Provide the (x, y) coordinate of the cell's center where the given text is located.  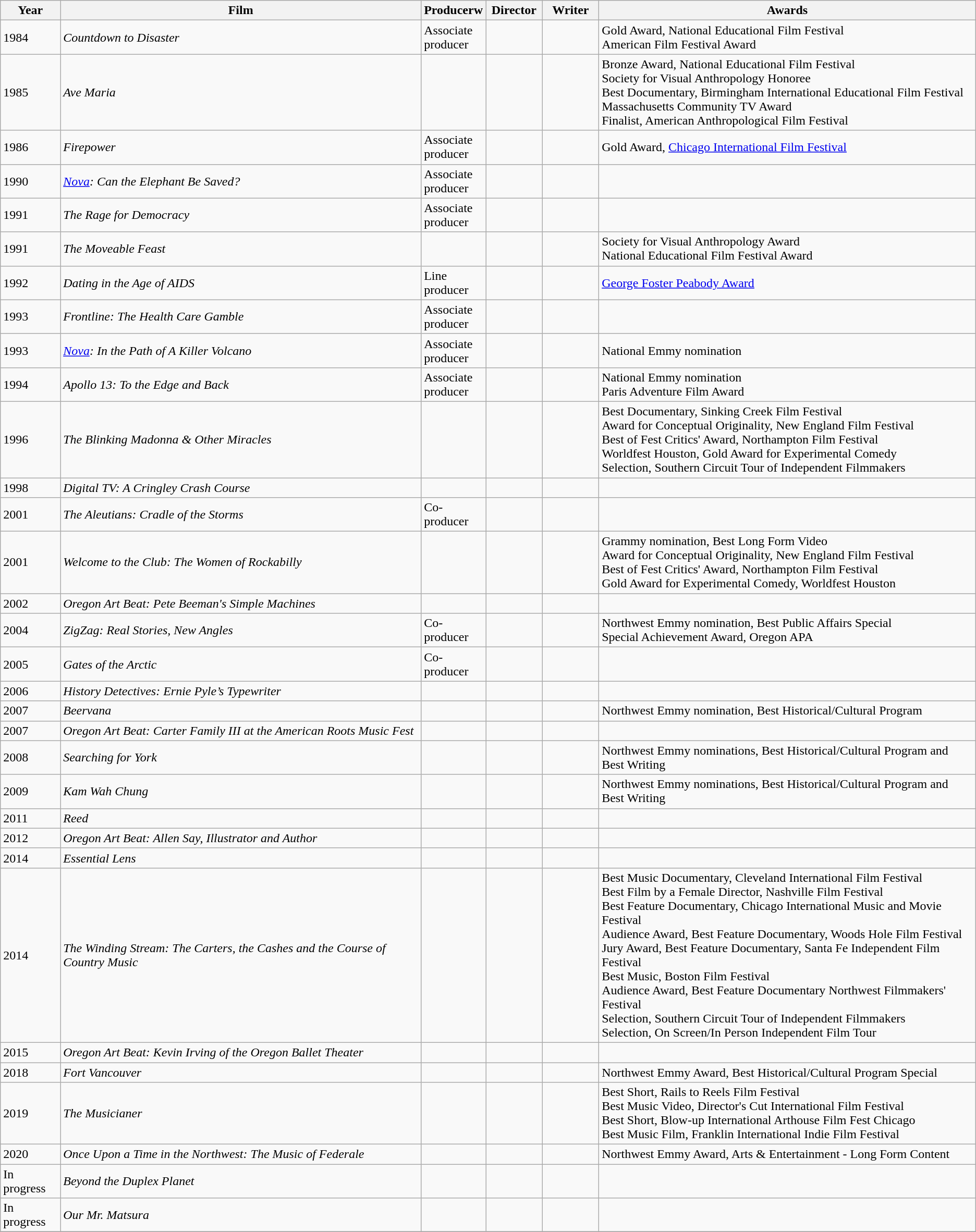
1998 (30, 487)
Society for Visual Anthropology AwardNational Educational Film Festival Award (787, 249)
Gold Award, Chicago International Film Festival (787, 147)
Essential Lens (241, 858)
The Winding Stream: The Carters, the Cashes and the Course of Country Music (241, 955)
Searching for York (241, 758)
Beyond the Duplex Planet (241, 1181)
2008 (30, 758)
National Emmy nominationParis Adventure Film Award (787, 385)
Oregon Art Beat: Pete Beeman's Simple Machines (241, 603)
Ave Maria (241, 92)
1994 (30, 385)
Oregon Art Beat: Carter Family III at the American Roots Music Fest (241, 731)
Year (30, 10)
The Musicianer (241, 1113)
2015 (30, 1052)
Kam Wah Chung (241, 791)
The Moveable Feast (241, 249)
2005 (30, 664)
Welcome to the Club: The Women of Rockabilly (241, 563)
2011 (30, 818)
2004 (30, 631)
Writer (570, 10)
2002 (30, 603)
Firepower (241, 147)
The Blinking Madonna & Other Miracles (241, 439)
Once Upon a Time in the Northwest: The Music of Federale (241, 1154)
2006 (30, 691)
Line producer (454, 282)
Nova: Can the Elephant Be Saved? (241, 181)
1985 (30, 92)
Northwest Emmy nomination, Best Historical/Cultural Program (787, 711)
The Rage for Democracy (241, 215)
Director (514, 10)
Oregon Art Beat: Kevin Irving of the Oregon Ballet Theater (241, 1052)
Apollo 13: To the Edge and Back (241, 385)
Producerw (454, 10)
2012 (30, 838)
2018 (30, 1072)
1996 (30, 439)
Northwest Emmy Award, Best Historical/Cultural Program Special (787, 1072)
Digital TV: A Cringley Crash Course (241, 487)
2009 (30, 791)
Gold Award, National Educational Film FestivalAmerican Film Festival Award (787, 38)
Oregon Art Beat: Allen Say, Illustrator and Author (241, 838)
2019 (30, 1113)
Awards (787, 10)
History Detectives: Ernie Pyle’s Typewriter (241, 691)
George Foster Peabody Award (787, 282)
1992 (30, 282)
1986 (30, 147)
Reed (241, 818)
National Emmy nomination (787, 350)
2020 (30, 1154)
Nova: In the Path of A Killer Volcano (241, 350)
Beervana (241, 711)
The Aleutians: Cradle of the Storms (241, 515)
Northwest Emmy nomination, Best Public Affairs Special Special Achievement Award, Oregon APA (787, 631)
1984 (30, 38)
Northwest Emmy Award, Arts & Entertainment - Long Form Content (787, 1154)
ZigZag: Real Stories, New Angles (241, 631)
Film (241, 10)
Dating in the Age of AIDS (241, 282)
Countdown to Disaster (241, 38)
1990 (30, 181)
Our Mr. Matsura (241, 1215)
Fort Vancouver (241, 1072)
Frontline: The Health Care Gamble (241, 317)
Gates of the Arctic (241, 664)
